Return (X, Y) of the center of cell containing provided text 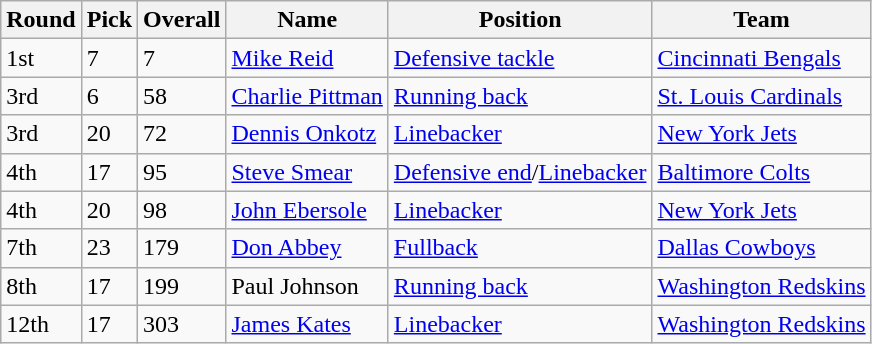
Steve Smear (307, 172)
Dennis Onkotz (307, 134)
98 (182, 210)
Charlie Pittman (307, 96)
179 (182, 248)
John Ebersole (307, 210)
Team (762, 20)
12th (41, 324)
95 (182, 172)
8th (41, 286)
James Kates (307, 324)
Name (307, 20)
Cincinnati Bengals (762, 58)
St. Louis Cardinals (762, 96)
58 (182, 96)
Mike Reid (307, 58)
Fullback (520, 248)
Pick (109, 20)
72 (182, 134)
Defensive tackle (520, 58)
7th (41, 248)
Paul Johnson (307, 286)
1st (41, 58)
Dallas Cowboys (762, 248)
Baltimore Colts (762, 172)
Overall (182, 20)
199 (182, 286)
303 (182, 324)
Position (520, 20)
23 (109, 248)
6 (109, 96)
Round (41, 20)
Don Abbey (307, 248)
Defensive end/Linebacker (520, 172)
